Return the (X, Y) coordinate for the center point of the cell that contains the specified text.  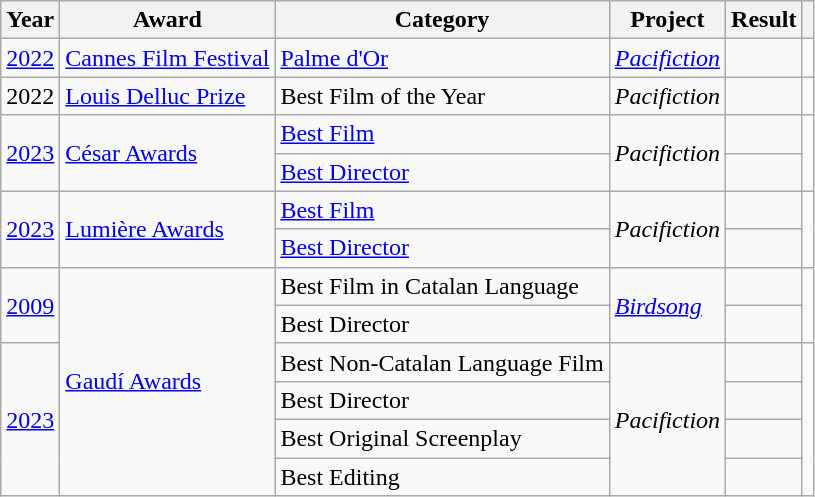
Best Original Screenplay (442, 438)
2009 (30, 305)
Best Film in Catalan Language (442, 286)
Cannes Film Festival (168, 58)
Best Film of the Year (442, 96)
Year (30, 20)
Lumière Awards (168, 229)
Best Non-Catalan Language Film (442, 362)
Category (442, 20)
Result (764, 20)
Project (667, 20)
Palme d'Or (442, 58)
Gaudí Awards (168, 381)
César Awards (168, 153)
Award (168, 20)
Best Editing (442, 477)
Birdsong (667, 305)
Louis Delluc Prize (168, 96)
